Return (x, y) of the center of cell containing provided text 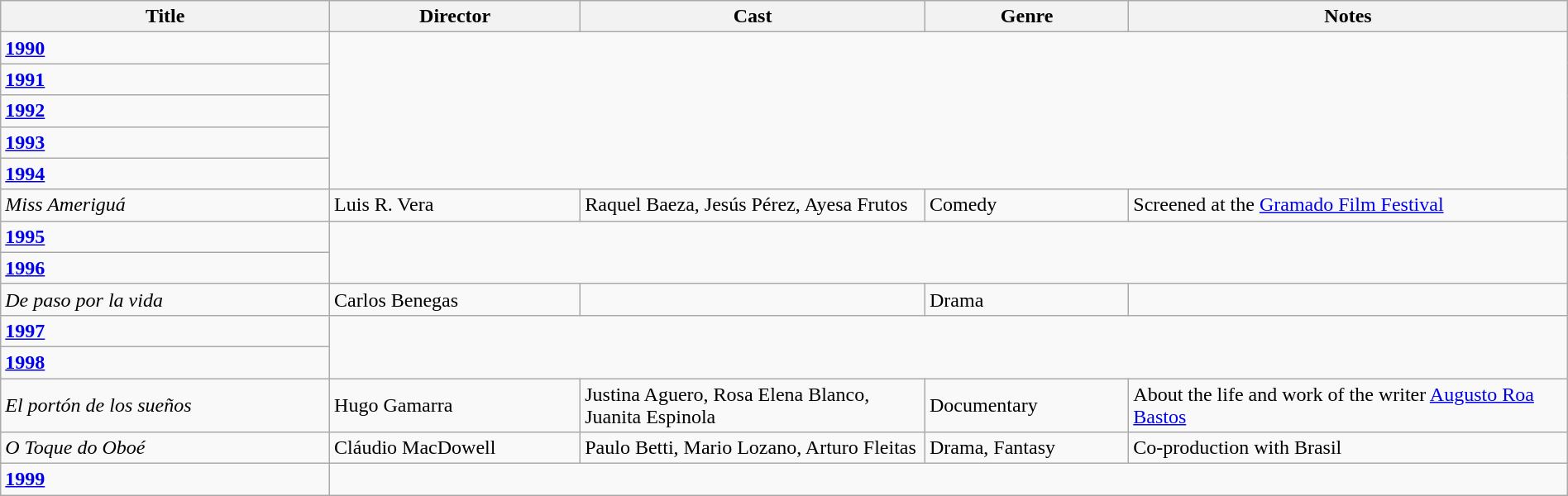
1996 (165, 268)
1992 (165, 111)
Title (165, 17)
1998 (165, 362)
Documentary (1026, 405)
1999 (165, 479)
Cast (753, 17)
Genre (1026, 17)
Co-production with Brasil (1348, 448)
1997 (165, 331)
Drama, Fantasy (1026, 448)
1993 (165, 142)
1994 (165, 174)
Screened at the Gramado Film Festival (1348, 205)
About the life and work of the writer Augusto Roa Bastos (1348, 405)
Drama (1026, 299)
O Toque do Oboé (165, 448)
1991 (165, 79)
1995 (165, 236)
El portón de los sueños (165, 405)
Director (455, 17)
1990 (165, 48)
Hugo Gamarra (455, 405)
De paso por la vida (165, 299)
Justina Aguero, Rosa Elena Blanco, Juanita Espinola (753, 405)
Miss Ameriguá (165, 205)
Notes (1348, 17)
Luis R. Vera (455, 205)
Raquel Baeza, Jesús Pérez, Ayesa Frutos (753, 205)
Paulo Betti, Mario Lozano, Arturo Fleitas (753, 448)
Carlos Benegas (455, 299)
Comedy (1026, 205)
Cláudio MacDowell (455, 448)
